Scan for the cell matching the given text and deliver its (X, Y) coordinate at center. 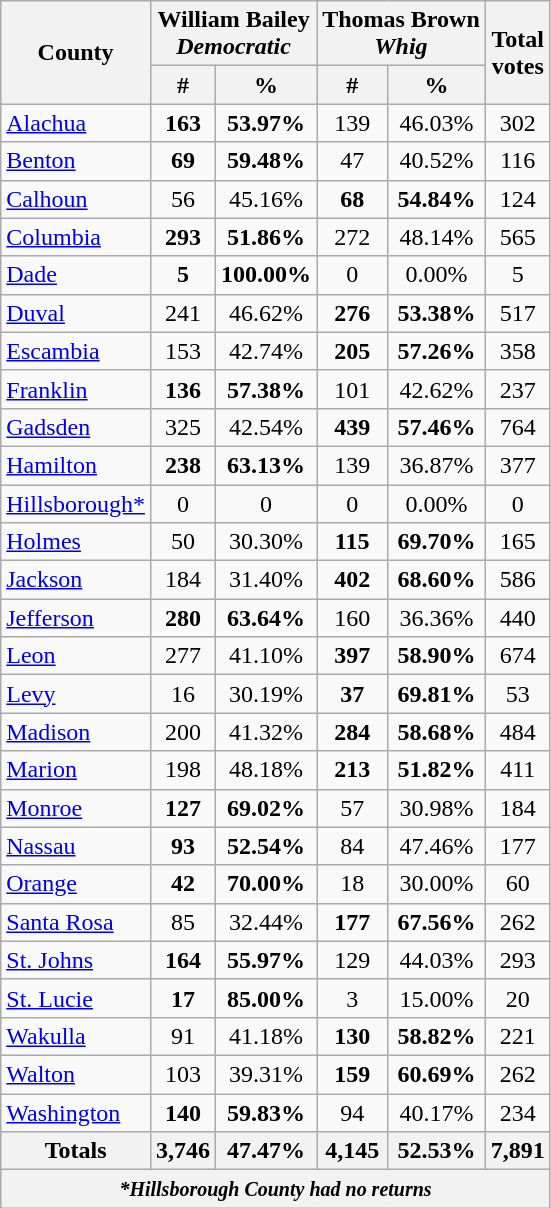
124 (518, 199)
93 (182, 846)
58.68% (436, 732)
44.03% (436, 960)
100.00% (266, 275)
164 (182, 960)
565 (518, 237)
68.60% (436, 580)
36.87% (436, 465)
County (76, 52)
272 (352, 237)
Wakulla (76, 1036)
200 (182, 732)
53.97% (266, 123)
63.13% (266, 465)
Columbia (76, 237)
47.47% (266, 1151)
411 (518, 770)
Levy (76, 694)
Leon (76, 656)
20 (518, 998)
84 (352, 846)
Marion (76, 770)
41.32% (266, 732)
160 (352, 618)
57.38% (266, 389)
Benton (76, 161)
69.81% (436, 694)
41.18% (266, 1036)
58.90% (436, 656)
46.62% (266, 313)
764 (518, 427)
41.10% (266, 656)
237 (518, 389)
30.30% (266, 542)
Walton (76, 1074)
159 (352, 1074)
*Hillsborough County had no returns (276, 1189)
Hillsborough* (76, 503)
115 (352, 542)
130 (352, 1036)
Franklin (76, 389)
39.31% (266, 1074)
Monroe (76, 808)
45.16% (266, 199)
68 (352, 199)
59.48% (266, 161)
53.38% (436, 313)
St. Johns (76, 960)
Madison (76, 732)
17 (182, 998)
Duval (76, 313)
57 (352, 808)
St. Lucie (76, 998)
52.54% (266, 846)
Orange (76, 884)
241 (182, 313)
3,746 (182, 1151)
42.74% (266, 351)
91 (182, 1036)
18 (352, 884)
69 (182, 161)
67.56% (436, 922)
59.83% (266, 1113)
70.00% (266, 884)
517 (518, 313)
60.69% (436, 1074)
4,145 (352, 1151)
280 (182, 618)
213 (352, 770)
Santa Rosa (76, 922)
47.46% (436, 846)
46.03% (436, 123)
48.14% (436, 237)
198 (182, 770)
238 (182, 465)
94 (352, 1113)
32.44% (266, 922)
53 (518, 694)
284 (352, 732)
16 (182, 694)
30.00% (436, 884)
Dade (76, 275)
116 (518, 161)
136 (182, 389)
42.62% (436, 389)
Alachua (76, 123)
51.86% (266, 237)
54.84% (436, 199)
51.82% (436, 770)
36.36% (436, 618)
40.17% (436, 1113)
31.40% (266, 580)
85 (182, 922)
50 (182, 542)
55.97% (266, 960)
Jackson (76, 580)
140 (182, 1113)
440 (518, 618)
276 (352, 313)
57.26% (436, 351)
69.70% (436, 542)
30.19% (266, 694)
52.53% (436, 1151)
397 (352, 656)
358 (518, 351)
69.02% (266, 808)
Gadsden (76, 427)
484 (518, 732)
7,891 (518, 1151)
Jefferson (76, 618)
234 (518, 1113)
165 (518, 542)
Calhoun (76, 199)
57.46% (436, 427)
Washington (76, 1113)
586 (518, 580)
47 (352, 161)
439 (352, 427)
163 (182, 123)
48.18% (266, 770)
William BaileyDemocratic (233, 34)
377 (518, 465)
Totals (76, 1151)
63.64% (266, 618)
Escambia (76, 351)
Hamilton (76, 465)
60 (518, 884)
153 (182, 351)
221 (518, 1036)
Totalvotes (518, 52)
325 (182, 427)
42 (182, 884)
Nassau (76, 846)
37 (352, 694)
205 (352, 351)
Holmes (76, 542)
277 (182, 656)
58.82% (436, 1036)
Thomas BrownWhig (402, 34)
103 (182, 1074)
85.00% (266, 998)
674 (518, 656)
101 (352, 389)
15.00% (436, 998)
56 (182, 199)
402 (352, 580)
302 (518, 123)
40.52% (436, 161)
127 (182, 808)
3 (352, 998)
30.98% (436, 808)
129 (352, 960)
42.54% (266, 427)
